Find where the given text appears and provide that cell's center as [X, Y] coordinate. 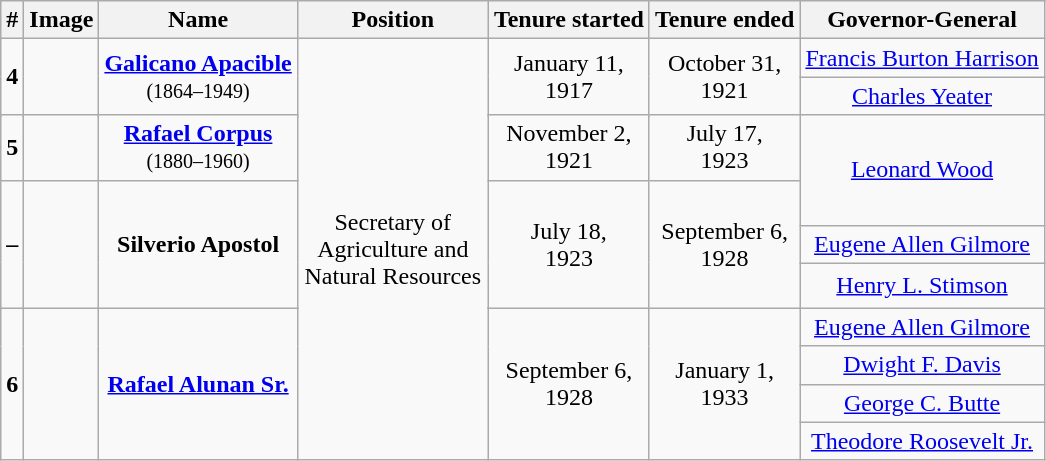
Position [392, 20]
Leonard Wood [922, 170]
Henry L. Stimson [922, 286]
George C. Butte [922, 403]
# [12, 20]
Image [62, 20]
Rafael Alunan Sr. [198, 384]
Secretary of Agriculture and Natural Resources [392, 250]
Governor-General [922, 20]
4 [12, 77]
July 17,1923 [724, 148]
5 [12, 148]
January 11,1917 [568, 77]
November 2,1921 [568, 148]
Francis Burton Harrison [922, 58]
– [12, 244]
Dwight F. Davis [922, 365]
Charles Yeater [922, 96]
Name [198, 20]
Theodore Roosevelt Jr. [922, 441]
July 18,1923 [568, 244]
Galicano Apacible(1864–1949) [198, 77]
6 [12, 384]
October 31,1921 [724, 77]
Silverio Apostol [198, 244]
January 1,1933 [724, 384]
Rafael Corpus(1880–1960) [198, 148]
Tenure started [568, 20]
Tenure ended [724, 20]
